Scan for the cell matching the given text and deliver its [x, y] coordinate at center. 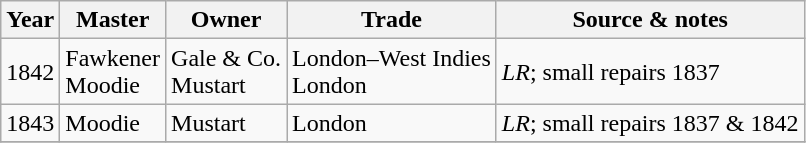
LR; small repairs 1837 [650, 72]
LR; small repairs 1837 & 1842 [650, 123]
1843 [30, 123]
London [392, 123]
Moodie [113, 123]
1842 [30, 72]
Mustart [226, 123]
Year [30, 20]
FawkenerMoodie [113, 72]
Gale & Co.Mustart [226, 72]
London–West IndiesLondon [392, 72]
Trade [392, 20]
Owner [226, 20]
Source & notes [650, 20]
Master [113, 20]
